Extract the (x, y) coordinate from the center of the cell holding the provided text.  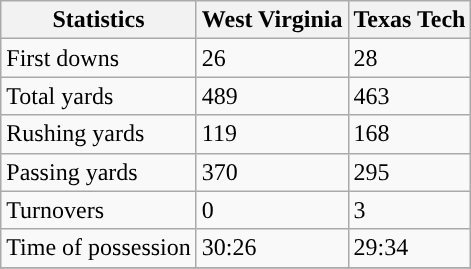
30:26 (272, 248)
West Virginia (272, 20)
168 (410, 134)
463 (410, 96)
Total yards (99, 96)
Texas Tech (410, 20)
26 (272, 58)
489 (272, 96)
295 (410, 172)
28 (410, 58)
Turnovers (99, 210)
Time of possession (99, 248)
370 (272, 172)
Statistics (99, 20)
Rushing yards (99, 134)
0 (272, 210)
3 (410, 210)
29:34 (410, 248)
Passing yards (99, 172)
First downs (99, 58)
119 (272, 134)
